Extract the [x, y] coordinate from the center of the cell holding the provided text.  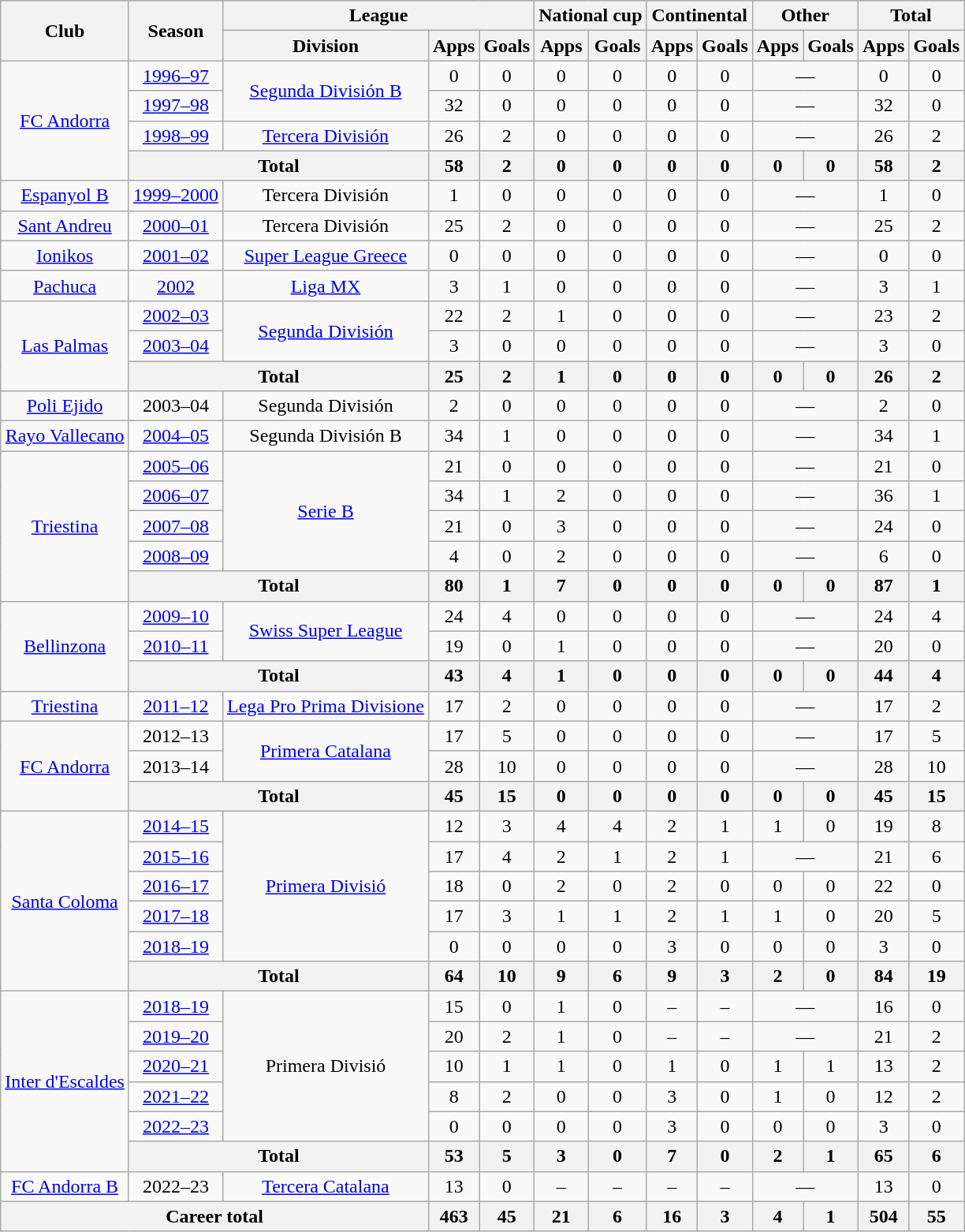
Club [65, 31]
Inter d'Escaldes [65, 1081]
43 [453, 676]
Rayo Vallecano [65, 436]
44 [883, 676]
Division [325, 46]
2002 [175, 286]
Super League Greece [325, 256]
53 [453, 1156]
Pachuca [65, 286]
Espanyol B [65, 196]
84 [883, 976]
Sant Andreu [65, 226]
Other [805, 16]
2006–07 [175, 496]
2014–15 [175, 826]
Bellinzona [65, 646]
2017–18 [175, 917]
2013–14 [175, 766]
2011–12 [175, 706]
2009–10 [175, 616]
65 [883, 1156]
Primera Catalana [325, 751]
2012–13 [175, 736]
463 [453, 1216]
1999–2000 [175, 196]
2002–03 [175, 315]
2019–20 [175, 1036]
18 [453, 887]
Santa Coloma [65, 901]
87 [883, 586]
Swiss Super League [325, 631]
2021–22 [175, 1096]
Tercera Catalana [325, 1186]
Poli Ejido [65, 406]
2007–08 [175, 526]
FC Andorra B [65, 1186]
Liga MX [325, 286]
55 [937, 1216]
2000–01 [175, 226]
Continental [699, 16]
64 [453, 976]
23 [883, 315]
80 [453, 586]
2010–11 [175, 646]
2016–17 [175, 887]
2004–05 [175, 436]
2015–16 [175, 856]
Season [175, 31]
Las Palmas [65, 345]
Ionikos [65, 256]
National cup [591, 16]
League [378, 16]
Serie B [325, 511]
2005–06 [175, 466]
504 [883, 1216]
2020–21 [175, 1066]
1996–97 [175, 76]
1998–99 [175, 136]
2001–02 [175, 256]
1997–98 [175, 106]
36 [883, 496]
Career total [214, 1216]
2008–09 [175, 556]
Lega Pro Prima Divisione [325, 706]
